Locate the cell with the specified text and output its (X, Y) center coordinate. 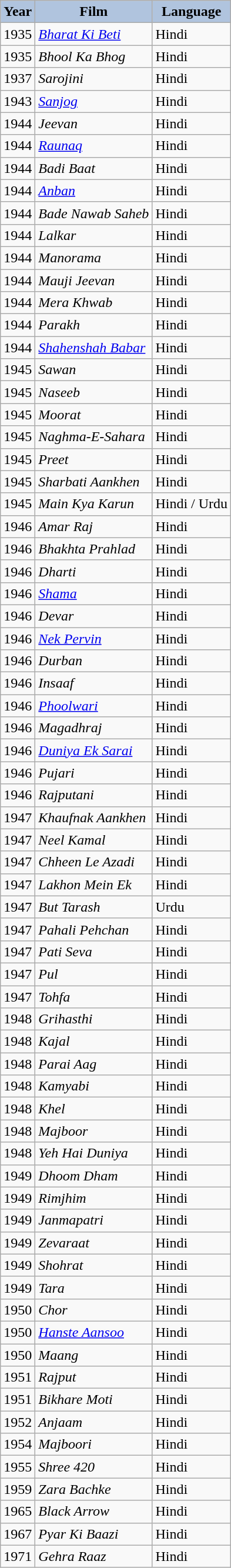
Hindi / Urdu (192, 504)
Badi Baat (94, 168)
Rajput (94, 1377)
Dhoom Dham (94, 1176)
1967 (18, 1534)
Year (18, 12)
Sharbati Aankhen (94, 482)
1943 (18, 101)
Gehra Raaz (94, 1556)
Film (94, 12)
Neel Kamal (94, 840)
1959 (18, 1489)
Mauji Jeevan (94, 281)
Bade Nawab Saheb (94, 213)
Pati Seva (94, 952)
Urdu (192, 907)
Pul (94, 974)
Mera Khwab (94, 303)
Chheen Le Azadi (94, 862)
Sanjog (94, 101)
Lakhon Mein Ek (94, 885)
Phoolwari (94, 706)
1952 (18, 1422)
Parakh (94, 325)
Shohrat (94, 1265)
Pahali Pehchan (94, 929)
Insaaf (94, 683)
Bharat Ki Beti (94, 34)
Rimjhim (94, 1198)
Pyar Ki Baazi (94, 1534)
1955 (18, 1467)
Tohfa (94, 997)
Jeevan (94, 124)
Raunaq (94, 146)
Language (192, 12)
Majboor (94, 1131)
Tara (94, 1287)
Anban (94, 191)
Amar Raj (94, 526)
Parai Aag (94, 1064)
Shree 420 (94, 1467)
Maang (94, 1355)
Rajputani (94, 795)
Khel (94, 1109)
Main Kya Karun (94, 504)
Magadhraj (94, 728)
1965 (18, 1512)
Yeh Hai Duniya (94, 1153)
Duniya Ek Sarai (94, 750)
Preet (94, 459)
Bikhare Moti (94, 1400)
Durban (94, 661)
Nek Pervin (94, 638)
Chor (94, 1310)
Khaufnak Aankhen (94, 818)
But Tarash (94, 907)
Devar (94, 616)
1954 (18, 1444)
Shahenshah Babar (94, 348)
Bhool Ka Bhog (94, 56)
Pujari (94, 773)
Manorama (94, 258)
Grihasthi (94, 1019)
1971 (18, 1556)
Shama (94, 593)
1937 (18, 79)
Sarojini (94, 79)
Bhakhta Prahlad (94, 549)
Moorat (94, 415)
Kajal (94, 1042)
Naseeb (94, 392)
Janmapatri (94, 1220)
Naghma-E-Sahara (94, 437)
Sawan (94, 370)
Zara Bachke (94, 1489)
Kamyabi (94, 1086)
Dharti (94, 571)
Black Arrow (94, 1512)
Lalkar (94, 235)
Zevaraat (94, 1243)
Anjaam (94, 1422)
Hanste Aansoo (94, 1332)
Majboori (94, 1444)
